Search for the cell housing the specified text and yield its (x, y) center coordinate. 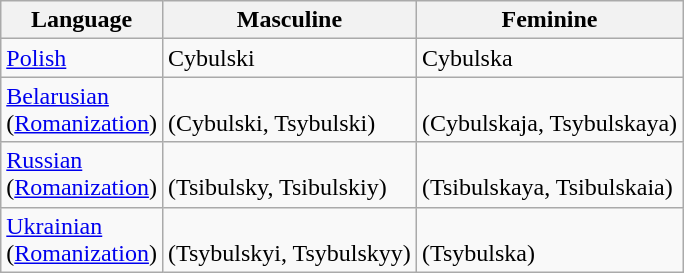
Ukrainian (Romanization) (82, 240)
(Tsibulskaya, Tsibulskaia) (549, 174)
Russian (Romanization) (82, 174)
Feminine (549, 20)
Cybulski (289, 58)
(Tsybulskyi, Tsybulskyy) (289, 240)
(Tsybulska) (549, 240)
(Cybulski, Tsybulski) (289, 110)
Belarusian (Romanization) (82, 110)
Masculine (289, 20)
Cybulska (549, 58)
Polish (82, 58)
(Cybulskaja, Tsybulskaya) (549, 110)
(Tsibulsky, Tsibulskiy) (289, 174)
Language (82, 20)
